Return the [X, Y] coordinate for the center point of the cell that contains the specified text.  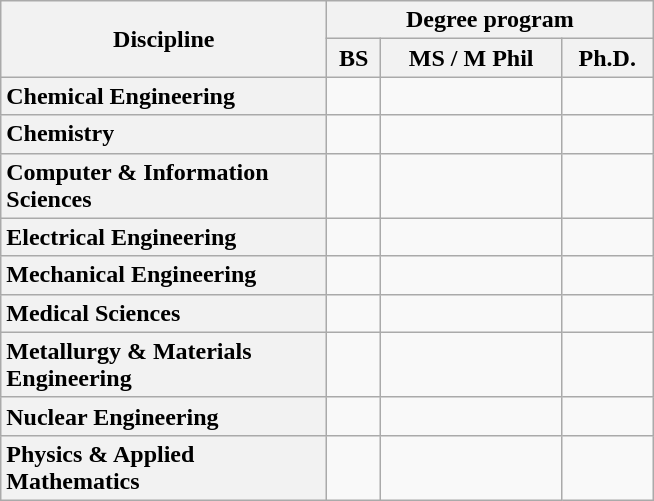
Chemical Engineering [164, 96]
Degree program [490, 20]
Discipline [164, 39]
Nuclear Engineering [164, 416]
Mechanical Engineering [164, 275]
Computer & Information Sciences [164, 186]
MS / M Phil [472, 58]
Chemistry [164, 134]
Metallurgy & Materials Engineering [164, 364]
Medical Sciences [164, 313]
Physics & Applied Mathematics [164, 468]
Electrical Engineering [164, 237]
BS [354, 58]
Ph.D. [608, 58]
